Detect which cell encompasses the target text, then output its (X, Y) center coordinate. 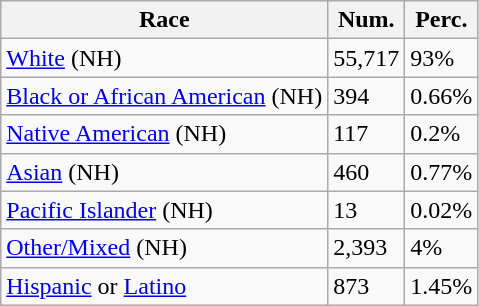
4% (442, 248)
Native American (NH) (164, 134)
1.45% (442, 286)
117 (366, 134)
13 (366, 210)
0.02% (442, 210)
0.2% (442, 134)
55,717 (366, 58)
White (NH) (164, 58)
Black or African American (NH) (164, 96)
93% (442, 58)
Race (164, 20)
Num. (366, 20)
0.66% (442, 96)
0.77% (442, 172)
Perc. (442, 20)
Pacific Islander (NH) (164, 210)
460 (366, 172)
2,393 (366, 248)
394 (366, 96)
Hispanic or Latino (164, 286)
Asian (NH) (164, 172)
873 (366, 286)
Other/Mixed (NH) (164, 248)
